Detect which cell encompasses the target text, then output its [x, y] center coordinate. 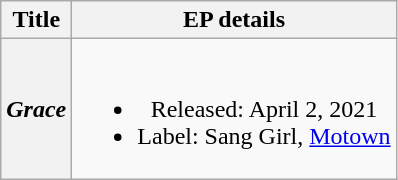
Title [36, 20]
EP details [234, 20]
Released: April 2, 2021Label: Sang Girl, Motown [234, 109]
Grace [36, 109]
